Determine the [x, y] coordinate at the center of the cell enclosing the given text.  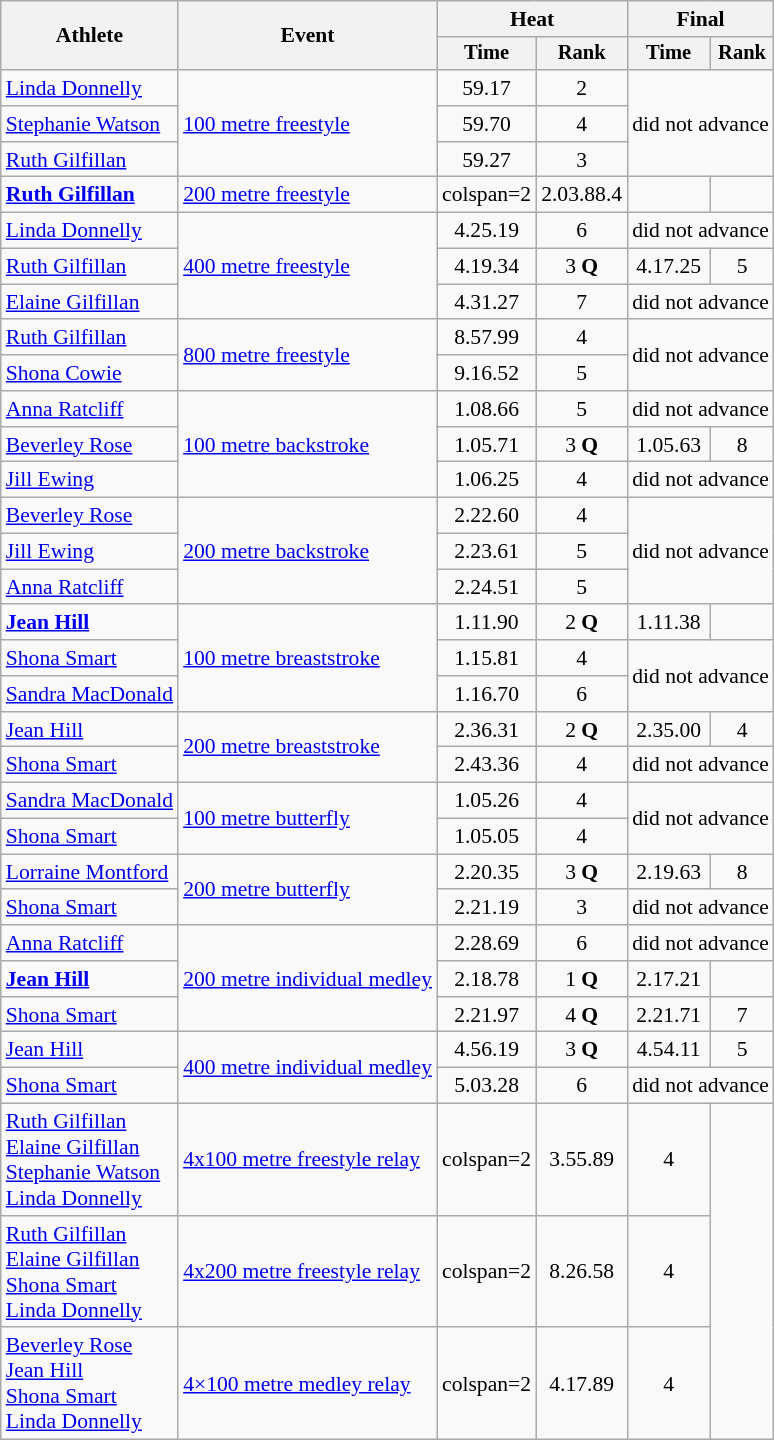
100 metre freestyle [308, 124]
1.05.63 [668, 445]
Elaine Gilfillan [90, 302]
Beverley RoseJean HillShona SmartLinda Donnelly [90, 1384]
1.16.70 [486, 694]
1.08.66 [486, 409]
1.11.38 [668, 623]
4×100 metre medley relay [308, 1384]
4.17.25 [668, 267]
800 metre freestyle [308, 356]
200 metre backstroke [308, 552]
2.35.00 [668, 730]
2.28.69 [486, 943]
Lorraine Montford [90, 872]
2.21.97 [486, 1015]
2.23.61 [486, 552]
4.31.27 [486, 302]
200 metre individual medley [308, 978]
2.03.88.4 [582, 195]
2.21.19 [486, 908]
Event [308, 36]
1.06.25 [486, 480]
100 metre backstroke [308, 444]
2.24.51 [486, 587]
4.25.19 [486, 231]
4x100 metre freestyle relay [308, 1160]
2.19.63 [668, 872]
Shona Cowie [90, 373]
59.17 [486, 88]
2.43.36 [486, 765]
Final [700, 19]
Ruth GilfillanElaine GilfillanShona SmartLinda Donnelly [90, 1272]
1 Q [582, 979]
2.20.35 [486, 872]
1.05.71 [486, 445]
2.36.31 [486, 730]
5.03.28 [486, 1086]
2.17.21 [668, 979]
4.56.19 [486, 1050]
2.21.71 [668, 1015]
4.19.34 [486, 267]
200 metre breaststroke [308, 748]
4.17.89 [582, 1384]
Ruth GilfillanElaine GilfillanStephanie WatsonLinda Donnelly [90, 1160]
200 metre freestyle [308, 195]
1.05.05 [486, 837]
Heat [532, 19]
2.22.60 [486, 516]
4.54.11 [668, 1050]
8.26.58 [582, 1272]
100 metre butterfly [308, 818]
4 Q [582, 1015]
Stephanie Watson [90, 124]
1.11.90 [486, 623]
2 [582, 88]
1.05.26 [486, 801]
400 metre freestyle [308, 266]
59.70 [486, 124]
400 metre individual medley [308, 1068]
200 metre butterfly [308, 890]
59.27 [486, 160]
Athlete [90, 36]
8.57.99 [486, 338]
4x200 metre freestyle relay [308, 1272]
1.15.81 [486, 658]
9.16.52 [486, 373]
2.18.78 [486, 979]
3.55.89 [582, 1160]
100 metre breaststroke [308, 658]
